Detect which cell encompasses the target text, then output its (x, y) center coordinate. 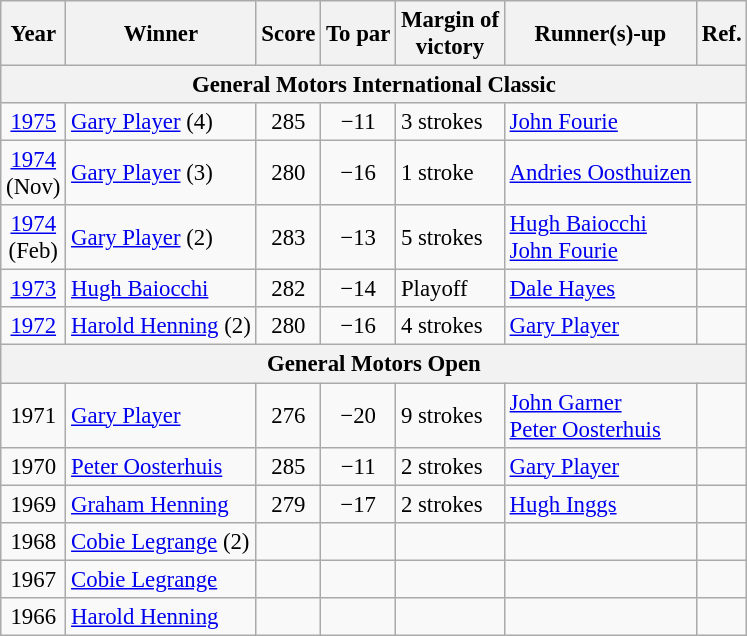
Graham Henning (161, 504)
Year (34, 34)
Hugh Baiocchi (161, 289)
283 (288, 238)
Cobie Legrange (161, 579)
279 (288, 504)
−13 (358, 238)
1968 (34, 541)
To par (358, 34)
1974(Feb) (34, 238)
Hugh Baiocchi John Fourie (600, 238)
1969 (34, 504)
−17 (358, 504)
1972 (34, 327)
Score (288, 34)
1973 (34, 289)
4 strokes (450, 327)
1974(Nov) (34, 174)
1966 (34, 617)
1967 (34, 579)
276 (288, 416)
282 (288, 289)
General Motors International Classic (374, 85)
1 stroke (450, 174)
Cobie Legrange (2) (161, 541)
General Motors Open (374, 364)
9 strokes (450, 416)
−20 (358, 416)
Harold Henning (2) (161, 327)
5 strokes (450, 238)
Winner (161, 34)
Runner(s)-up (600, 34)
1971 (34, 416)
1975 (34, 122)
−14 (358, 289)
John Garner Peter Oosterhuis (600, 416)
Gary Player (4) (161, 122)
3 strokes (450, 122)
John Fourie (600, 122)
Gary Player (3) (161, 174)
Playoff (450, 289)
Dale Hayes (600, 289)
Margin ofvictory (450, 34)
Hugh Inggs (600, 504)
Harold Henning (161, 617)
Ref. (721, 34)
Andries Oosthuizen (600, 174)
Peter Oosterhuis (161, 466)
Gary Player (2) (161, 238)
1970 (34, 466)
